Provide the (X, Y) coordinate of the cell's center where the given text is located.  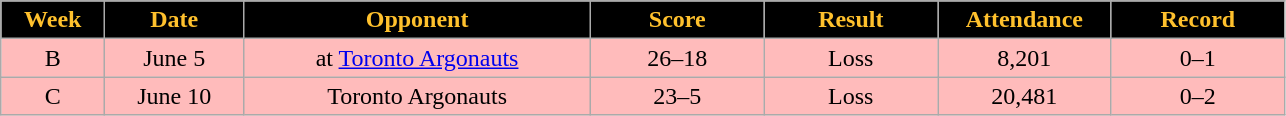
C (53, 96)
Score (678, 20)
0–2 (1198, 96)
26–18 (678, 58)
June 5 (174, 58)
0–1 (1198, 58)
Week (53, 20)
Record (1198, 20)
Date (174, 20)
at Toronto Argonauts (418, 58)
Result (850, 20)
B (53, 58)
20,481 (1024, 96)
8,201 (1024, 58)
23–5 (678, 96)
Opponent (418, 20)
Attendance (1024, 20)
Toronto Argonauts (418, 96)
June 10 (174, 96)
